For the text-containing cell, return its midpoint in [X, Y] coordinate format. 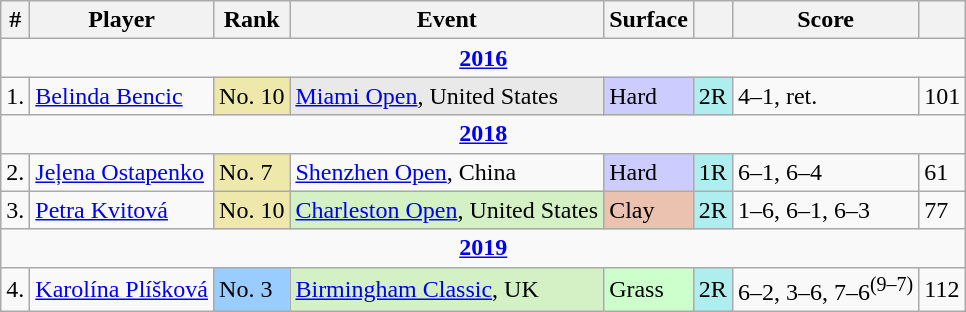
Jeļena Ostapenko [122, 172]
6–2, 3–6, 7–6(9–7) [825, 290]
Shenzhen Open, China [447, 172]
Surface [649, 20]
Miami Open, United States [447, 96]
112 [942, 290]
2. [16, 172]
Petra Kvitová [122, 210]
Charleston Open, United States [447, 210]
# [16, 20]
No. 3 [252, 290]
Rank [252, 20]
No. 7 [252, 172]
Belinda Bencic [122, 96]
Clay [649, 210]
3. [16, 210]
1–6, 6–1, 6–3 [825, 210]
Player [122, 20]
Score [825, 20]
2018 [484, 134]
Birmingham Classic, UK [447, 290]
4. [16, 290]
2016 [484, 58]
2019 [484, 248]
1. [16, 96]
101 [942, 96]
Grass [649, 290]
6–1, 6–4 [825, 172]
77 [942, 210]
Event [447, 20]
61 [942, 172]
4–1, ret. [825, 96]
Karolína Plíšková [122, 290]
1R [712, 172]
